Find where the given text appears and provide that cell's center as (x, y) coordinate. 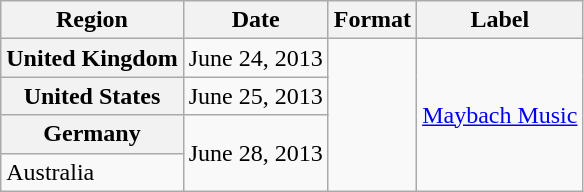
Region (92, 20)
Date (256, 20)
June 24, 2013 (256, 58)
Maybach Music (500, 115)
Format (372, 20)
Australia (92, 172)
June 25, 2013 (256, 96)
United States (92, 96)
Germany (92, 134)
June 28, 2013 (256, 153)
United Kingdom (92, 58)
Label (500, 20)
